Identify which cell holds the provided text, then report its [X, Y] central coordinate. 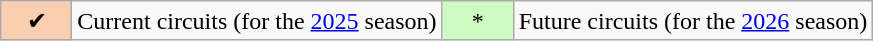
Future circuits (for the 2026 season) [693, 21]
Current circuits (for the 2025 season) [257, 21]
* [478, 21]
✔ [36, 21]
